Output the (X, Y) coordinate of the center of the cell containing the given text.  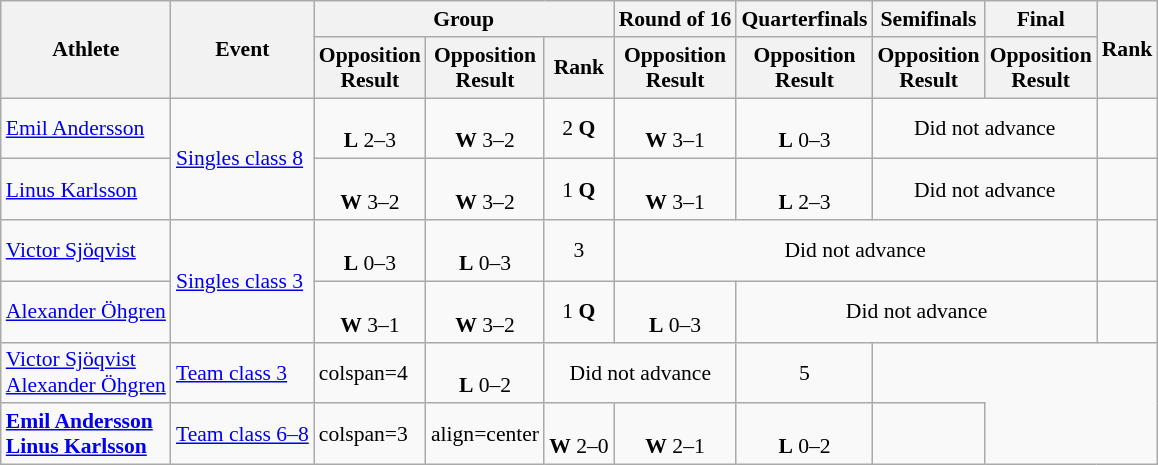
Round of 16 (676, 19)
Athlete (86, 50)
Quarterfinals (804, 19)
Victor SjöqvistAlexander Öhgren (86, 372)
Team class 3 (242, 372)
align=center (485, 434)
W 2–0 (578, 434)
Linus Karlsson (86, 190)
colspan=3 (370, 434)
5 (804, 372)
Singles class 8 (242, 159)
Event (242, 50)
Team class 6–8 (242, 434)
colspan=4 (370, 372)
Semifinals (929, 19)
3 (578, 250)
Emil Andersson (86, 128)
Final (1041, 19)
2 Q (578, 128)
Alexander Öhgren (86, 312)
W 2–1 (676, 434)
Singles class 3 (242, 281)
Group (464, 19)
Emil AnderssonLinus Karlsson (86, 434)
Victor Sjöqvist (86, 250)
